Scan for the cell matching the given text and deliver its (X, Y) coordinate at center. 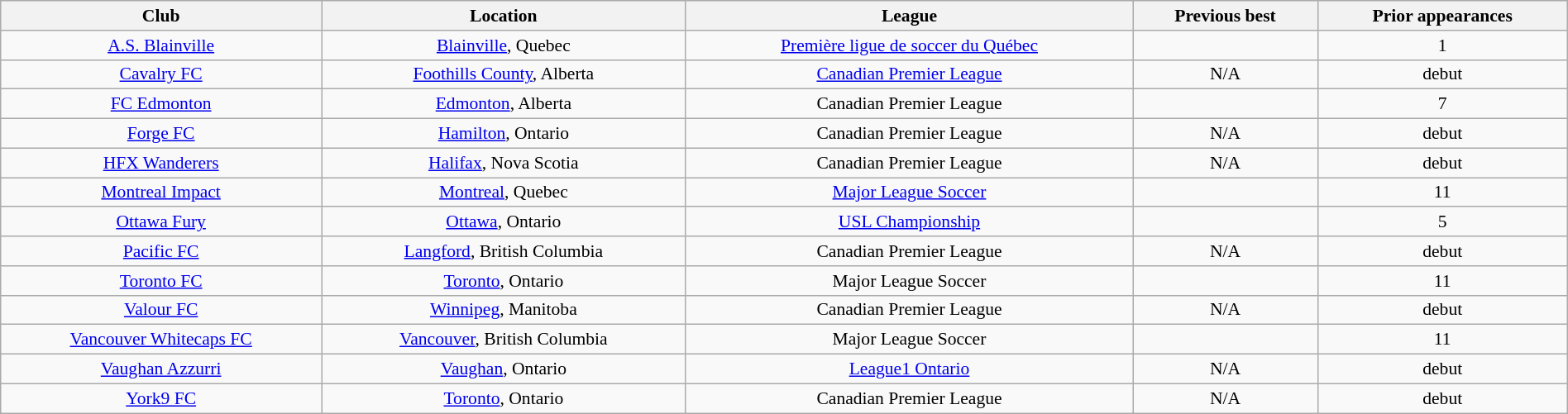
League1 Ontario (910, 369)
Forge FC (161, 134)
Halifax, Nova Scotia (504, 163)
Prior appearances (1442, 16)
Vaughan Azzurri (161, 369)
Cavalry FC (161, 74)
Montreal, Quebec (504, 193)
York9 FC (161, 398)
Foothills County, Alberta (504, 74)
League (910, 16)
Winnipeg, Manitoba (504, 310)
Ottawa, Ontario (504, 222)
Langford, British Columbia (504, 251)
Blainville, Quebec (504, 45)
FC Edmonton (161, 104)
Edmonton, Alberta (504, 104)
Previous best (1226, 16)
Club (161, 16)
7 (1442, 104)
USL Championship (910, 222)
5 (1442, 222)
Première ligue de soccer du Québec (910, 45)
Vaughan, Ontario (504, 369)
HFX Wanderers (161, 163)
1 (1442, 45)
Location (504, 16)
Montreal Impact (161, 193)
Pacific FC (161, 251)
A.S. Blainville (161, 45)
Valour FC (161, 310)
Vancouver, British Columbia (504, 340)
Hamilton, Ontario (504, 134)
Ottawa Fury (161, 222)
Vancouver Whitecaps FC (161, 340)
Toronto FC (161, 281)
